Identify which cell holds the provided text, then report its (X, Y) central coordinate. 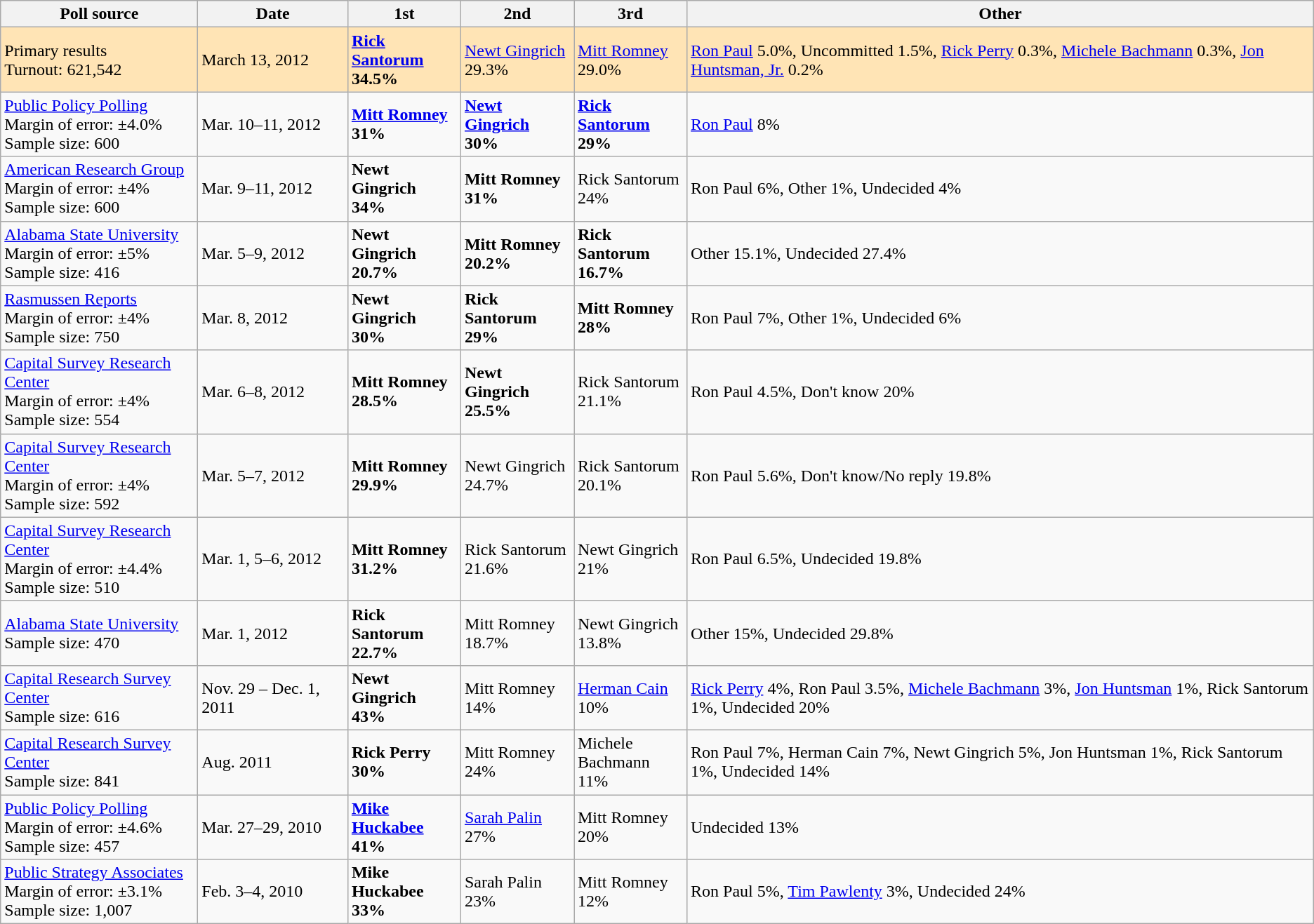
Rick Perry 4%, Ron Paul 3.5%, Michele Bachmann 3%, Jon Huntsman 1%, Rick Santorum 1%, Undecided 20% (1001, 697)
Feb. 3–4, 2010 (273, 892)
Newt Gingrich21% (630, 558)
Capital Research Survey CenterSample size: 616 (100, 697)
Newt Gingrich13.8% (630, 633)
Rick Santorum16.7% (630, 253)
Ron Paul 8% (1001, 124)
Rick Santorum20.1% (630, 476)
Newt Gingrich34% (404, 189)
Mar. 1, 2012 (273, 633)
Newt Gingrich29.3% (517, 60)
Rasmussen ReportsMargin of error: ±4%Sample size: 750 (100, 318)
Mitt Romney12% (630, 892)
Mar. 9–11, 2012 (273, 189)
Rick Santorum24% (630, 189)
Rick Santorum22.7% (404, 633)
Ron Paul 5.0%, Uncommitted 1.5%, Rick Perry 0.3%, Michele Bachmann 0.3%, Jon Huntsman, Jr. 0.2% (1001, 60)
Rick Perry30% (404, 762)
Sarah Palin27% (517, 826)
Mar. 1, 5–6, 2012 (273, 558)
Newt Gingrich25.5% (517, 391)
Ron Paul 4.5%, Don't know 20% (1001, 391)
2nd (517, 14)
Sarah Palin23% (517, 892)
American Research GroupMargin of error: ±4%Sample size: 600 (100, 189)
1st (404, 14)
Undecided 13% (1001, 826)
Capital Survey Research CenterMargin of error: ±4.4%Sample size: 510 (100, 558)
Other 15.1%, Undecided 27.4% (1001, 253)
Public Policy Polling Margin of error: ±4.0%Sample size: 600 (100, 124)
Capital Survey Research CenterMargin of error: ±4%Sample size: 592 (100, 476)
Rick Santorum21.6% (517, 558)
Mitt Romney20.2% (517, 253)
Rick Santorum 34.5% (404, 60)
Mike Huckabee33% (404, 892)
Michele Bachmann11% (630, 762)
Nov. 29 – Dec. 1, 2011 (273, 697)
Newt Gingrich20.7% (404, 253)
Poll source (100, 14)
Public Strategy AssociatesMargin of error: ±3.1%Sample size: 1,007 (100, 892)
Mitt Romney20% (630, 826)
Ron Paul 6.5%, Undecided 19.8% (1001, 558)
Primary resultsTurnout: 621,542 (100, 60)
Mitt Romney29.0% (630, 60)
Mar. 8, 2012 (273, 318)
Rick Santorum21.1% (630, 391)
Mar. 10–11, 2012 (273, 124)
Public Policy PollingMargin of error: ±4.6%Sample size: 457 (100, 826)
Mar. 5–7, 2012 (273, 476)
Mar. 6–8, 2012 (273, 391)
Alabama State UniversitySample size: 470 (100, 633)
Other (1001, 14)
Mar. 5–9, 2012 (273, 253)
Mitt Romney29.9% (404, 476)
March 13, 2012 (273, 60)
Mitt Romney14% (517, 697)
Ron Paul 7%, Herman Cain 7%, Newt Gingrich 5%, Jon Huntsman 1%, Rick Santorum 1%, Undecided 14% (1001, 762)
Mitt Romney18.7% (517, 633)
Alabama State UniversityMargin of error: ±5%Sample size: 416 (100, 253)
Mitt Romney28% (630, 318)
Aug. 2011 (273, 762)
Ron Paul 5%, Tim Pawlenty 3%, Undecided 24% (1001, 892)
Mitt Romney28.5% (404, 391)
Mar. 27–29, 2010 (273, 826)
Capital Research Survey CenterSample size: 841 (100, 762)
Other 15%, Undecided 29.8% (1001, 633)
Date (273, 14)
Newt Gingrich43% (404, 697)
Newt Gingrich24.7% (517, 476)
Mitt Romney24% (517, 762)
Herman Cain10% (630, 697)
Capital Survey Research CenterMargin of error: ±4%Sample size: 554 (100, 391)
Mike Huckabee41% (404, 826)
Ron Paul 6%, Other 1%, Undecided 4% (1001, 189)
Mitt Romney31.2% (404, 558)
Ron Paul 7%, Other 1%, Undecided 6% (1001, 318)
3rd (630, 14)
Ron Paul 5.6%, Don't know/No reply 19.8% (1001, 476)
